Search for the cell housing the specified text and yield its (x, y) center coordinate. 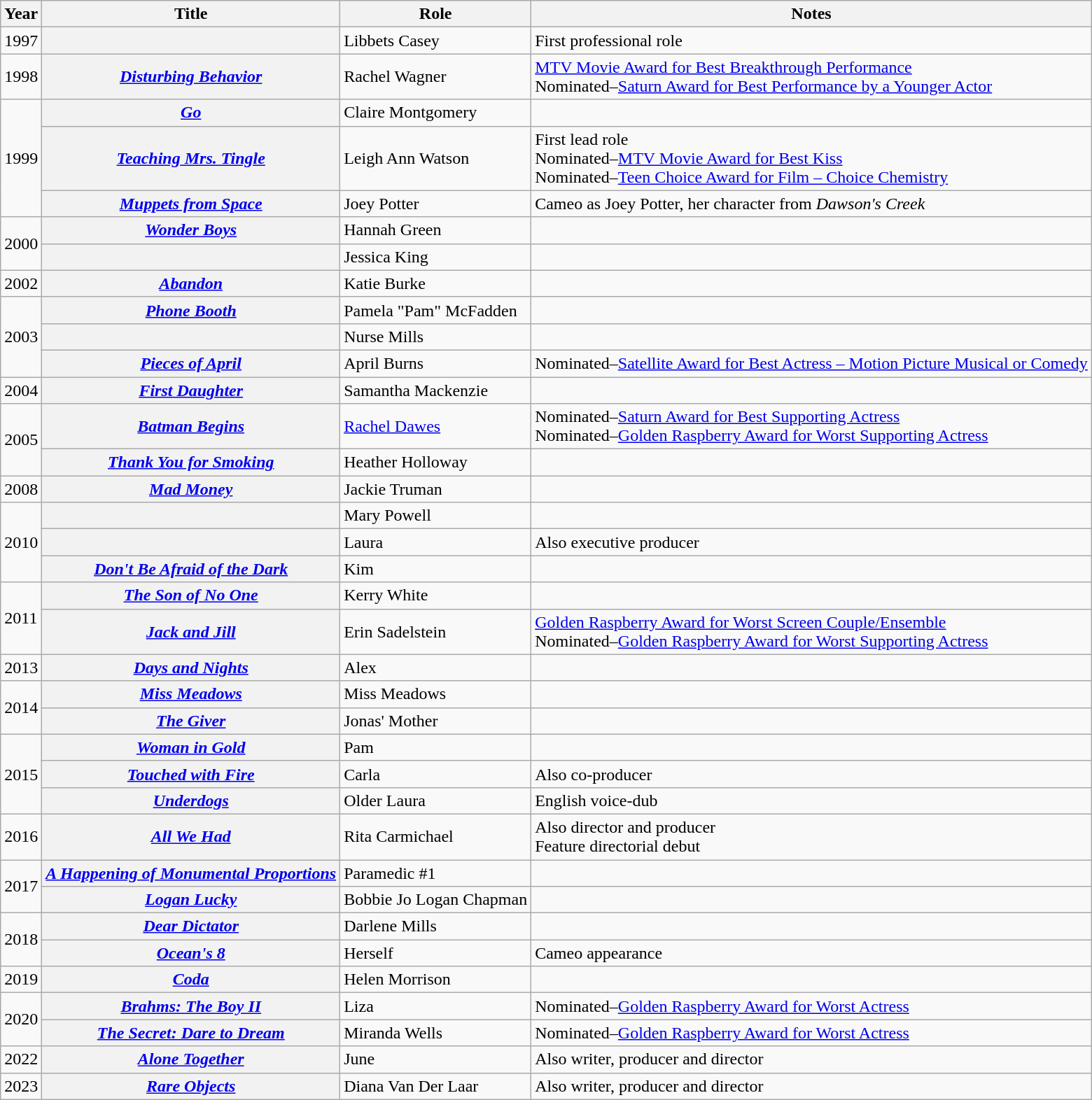
Thank You for Smoking (191, 463)
2000 (21, 244)
English voice-dub (812, 801)
Joey Potter (435, 204)
Kerry White (435, 595)
Pieces of April (191, 363)
Carla (435, 774)
Role (435, 14)
Samantha Mackenzie (435, 390)
A Happening of Monumental Proportions (191, 873)
Heather Holloway (435, 463)
2014 (21, 707)
Days and Nights (191, 668)
Libbets Casey (435, 41)
Golden Raspberry Award for Worst Screen Couple/EnsembleNominated–Golden Raspberry Award for Worst Supporting Actress (812, 631)
April Burns (435, 363)
Erin Sadelstein (435, 631)
The Giver (191, 721)
June (435, 1059)
Jack and Jill (191, 631)
Woman in Gold (191, 747)
2016 (21, 837)
2017 (21, 886)
Dear Dictator (191, 926)
First professional role (812, 41)
Nominated–Saturn Award for Best Supporting ActressNominated–Golden Raspberry Award for Worst Supporting Actress (812, 427)
Teaching Mrs. Tingle (191, 158)
Helen Morrison (435, 980)
Jackie Truman (435, 489)
Rita Carmichael (435, 837)
Wonder Boys (191, 230)
Title (191, 14)
Older Laura (435, 801)
Alex (435, 668)
2008 (21, 489)
Katie Burke (435, 283)
1998 (21, 77)
MTV Movie Award for Best Breakthrough PerformanceNominated–Saturn Award for Best Performance by a Younger Actor (812, 77)
Jonas' Mother (435, 721)
Liza (435, 1006)
Leigh Ann Watson (435, 158)
Darlene Mills (435, 926)
2023 (21, 1086)
Abandon (191, 283)
Don't Be Afraid of the Dark (191, 569)
2004 (21, 390)
Batman Begins (191, 427)
Year (21, 14)
Coda (191, 980)
Paramedic #1 (435, 873)
Rachel Dawes (435, 427)
First lead roleNominated–MTV Movie Award for Best KissNominated–Teen Choice Award for Film – Choice Chemistry (812, 158)
Diana Van Der Laar (435, 1086)
Nurse Mills (435, 337)
Notes (812, 14)
Also co-producer (812, 774)
Disturbing Behavior (191, 77)
1997 (21, 41)
2020 (21, 1020)
2015 (21, 774)
First Daughter (191, 390)
Pamela "Pam" McFadden (435, 310)
2013 (21, 668)
Logan Lucky (191, 900)
Herself (435, 953)
Also executive producer (812, 542)
Ocean's 8 (191, 953)
Laura (435, 542)
2019 (21, 980)
Also director and producer Feature directorial debut (812, 837)
Muppets from Space (191, 204)
Phone Booth (191, 310)
1999 (21, 158)
Jessica King (435, 257)
Touched with Fire (191, 774)
Alone Together (191, 1059)
All We Had (191, 837)
2003 (21, 337)
Cameo appearance (812, 953)
Go (191, 113)
Underdogs (191, 801)
The Son of No One (191, 595)
Pam (435, 747)
Mary Powell (435, 516)
Cameo as Joey Potter, her character from Dawson's Creek (812, 204)
The Secret: Dare to Dream (191, 1033)
Claire Montgomery (435, 113)
2005 (21, 439)
Rare Objects (191, 1086)
Miranda Wells (435, 1033)
2002 (21, 283)
Brahms: The Boy II (191, 1006)
Rachel Wagner (435, 77)
Mad Money (191, 489)
2011 (21, 619)
2022 (21, 1059)
Hannah Green (435, 230)
Kim (435, 569)
Nominated–Satellite Award for Best Actress – Motion Picture Musical or Comedy (812, 363)
2018 (21, 940)
Bobbie Jo Logan Chapman (435, 900)
2010 (21, 542)
